Pinpoint the cell where the given text exists, returning its (x, y) midpoint coordinate. 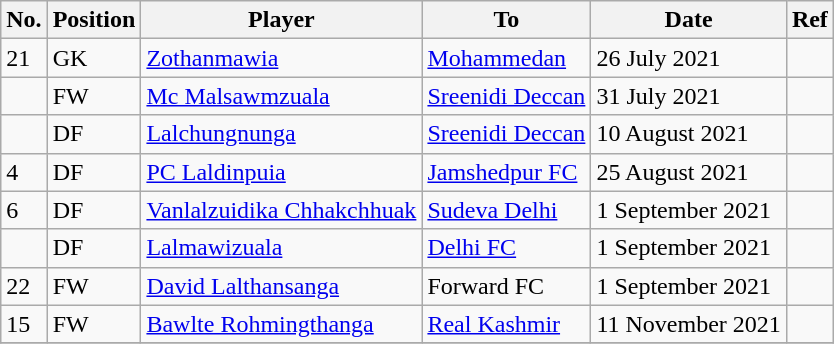
No. (24, 20)
21 (24, 58)
31 July 2021 (688, 96)
Sudeva Delhi (506, 210)
To (506, 20)
26 July 2021 (688, 58)
Bawlte Rohmingthanga (282, 324)
Zothanmawia (282, 58)
David Lalthansanga (282, 286)
Forward FC (506, 286)
Date (688, 20)
10 August 2021 (688, 134)
Mohammedan (506, 58)
Position (94, 20)
6 (24, 210)
Ref (810, 20)
Lalmawizuala (282, 248)
Jamshedpur FC (506, 172)
22 (24, 286)
Player (282, 20)
PC Laldinpuia (282, 172)
4 (24, 172)
Delhi FC (506, 248)
11 November 2021 (688, 324)
Lalchungnunga (282, 134)
GK (94, 58)
Mc Malsawmzuala (282, 96)
25 August 2021 (688, 172)
15 (24, 324)
Vanlalzuidika Chhakchhuak (282, 210)
Real Kashmir (506, 324)
